Provide the (X, Y) coordinate of the cell's center where the given text is located.  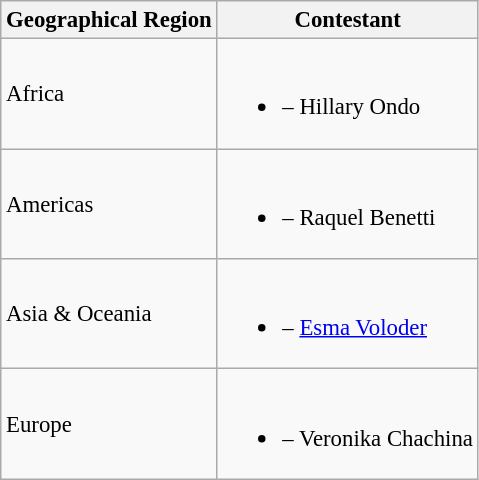
Europe (109, 424)
– Esma Voloder (348, 314)
Africa (109, 94)
Geographical Region (109, 20)
Asia & Oceania (109, 314)
– Hillary Ondo (348, 94)
Americas (109, 204)
Contestant (348, 20)
– Veronika Chachina (348, 424)
– Raquel Benetti (348, 204)
